Scan for the cell matching the given text and deliver its (x, y) coordinate at center. 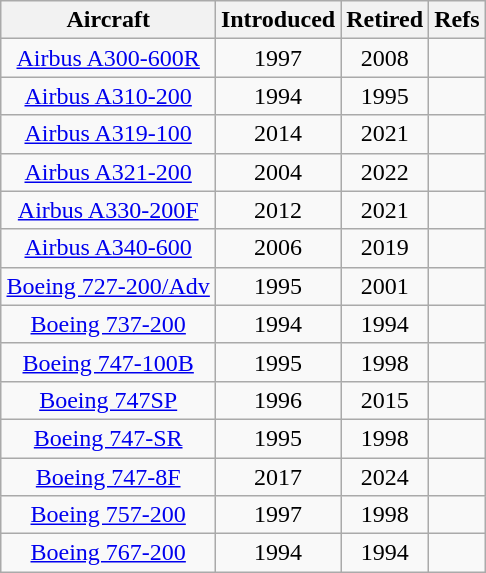
2006 (278, 248)
Airbus A319-100 (108, 134)
Refs (457, 20)
Boeing 727-200/Adv (108, 286)
Boeing 757-200 (108, 515)
2017 (278, 477)
Retired (385, 20)
2012 (278, 210)
2001 (385, 286)
2019 (385, 248)
Introduced (278, 20)
Airbus A330-200F (108, 210)
Boeing 747-100B (108, 362)
2015 (385, 400)
Aircraft (108, 20)
Airbus A340-600 (108, 248)
Airbus A300-600R (108, 58)
Boeing 767-200 (108, 553)
Boeing 737-200 (108, 324)
2024 (385, 477)
2014 (278, 134)
1996 (278, 400)
Boeing 747SP (108, 400)
Airbus A310-200 (108, 96)
Boeing 747-8F (108, 477)
2022 (385, 172)
Airbus A321-200 (108, 172)
Boeing 747-SR (108, 438)
2004 (278, 172)
2008 (385, 58)
